Locate the cell with the specified text and output its (X, Y) center coordinate. 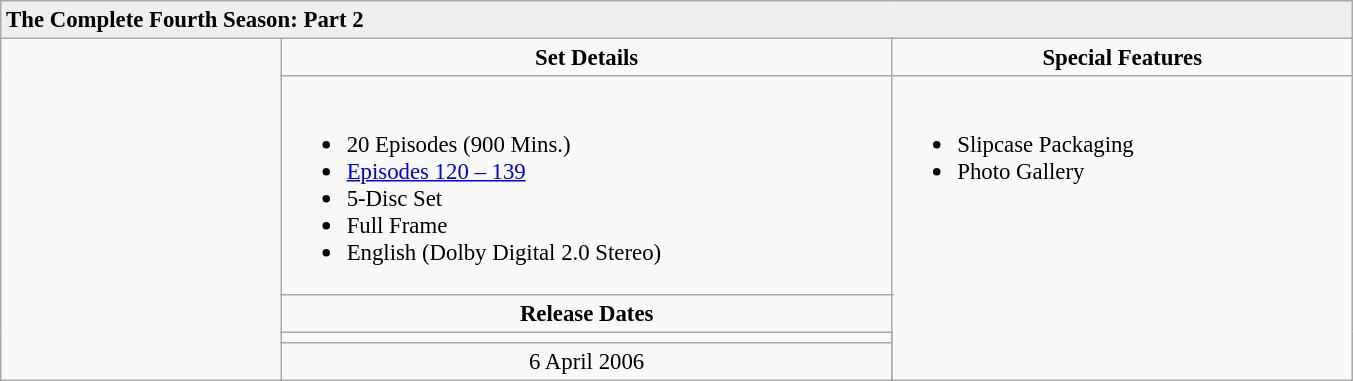
Set Details (586, 58)
The Complete Fourth Season: Part 2 (677, 20)
6 April 2006 (586, 361)
Slipcase PackagingPhoto Gallery (1122, 228)
Release Dates (586, 313)
Special Features (1122, 58)
20 Episodes (900 Mins.)Episodes 120 – 1395-Disc SetFull FrameEnglish (Dolby Digital 2.0 Stereo) (586, 185)
